For the text-containing cell, return its midpoint in (X, Y) coordinate format. 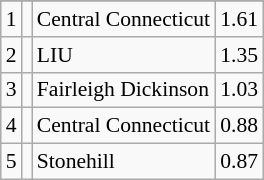
0.87 (239, 162)
1 (12, 19)
2 (12, 55)
LIU (124, 55)
3 (12, 90)
4 (12, 126)
Fairleigh Dickinson (124, 90)
0.88 (239, 126)
1.61 (239, 19)
1.35 (239, 55)
1.03 (239, 90)
5 (12, 162)
Stonehill (124, 162)
